Capture the cell that displays the provided text and extract its (X, Y) central coordinate. 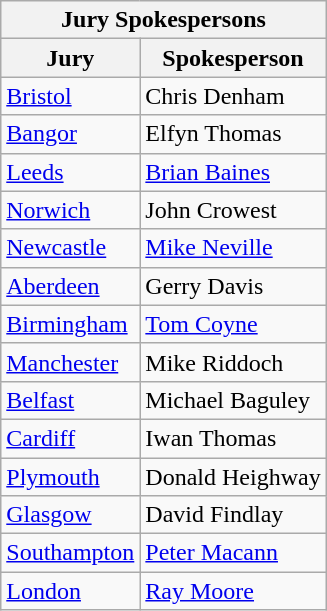
Gerry Davis (233, 286)
Southampton (70, 553)
Bristol (70, 96)
Michael Baguley (233, 400)
Mike Riddoch (233, 362)
Ray Moore (233, 591)
Birmingham (70, 324)
Peter Macann (233, 553)
Mike Neville (233, 248)
John Crowest (233, 210)
Spokesperson (233, 58)
Manchester (70, 362)
Brian Baines (233, 172)
Chris Denham (233, 96)
Jury (70, 58)
Aberdeen (70, 286)
Elfyn Thomas (233, 134)
Leeds (70, 172)
Belfast (70, 400)
Newcastle (70, 248)
Donald Heighway (233, 477)
Glasgow (70, 515)
Jury Spokespersons (164, 20)
David Findlay (233, 515)
Iwan Thomas (233, 438)
Norwich (70, 210)
London (70, 591)
Bangor (70, 134)
Plymouth (70, 477)
Tom Coyne (233, 324)
Cardiff (70, 438)
